For the text-containing cell, return its midpoint in [X, Y] coordinate format. 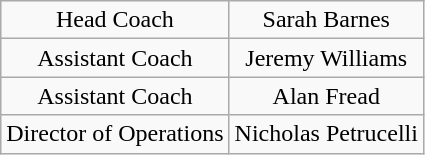
Head Coach [115, 20]
Sarah Barnes [326, 20]
Director of Operations [115, 134]
Nicholas Petrucelli [326, 134]
Jeremy Williams [326, 58]
Alan Fread [326, 96]
